Return the (x, y) coordinate for the center point of the cell that contains the specified text.  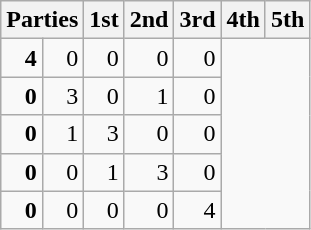
1st (104, 20)
Parties (42, 20)
2nd (149, 20)
4th (243, 20)
5th (287, 20)
3rd (198, 20)
